Provide the [X, Y] coordinate of the cell's center where the given text is located.  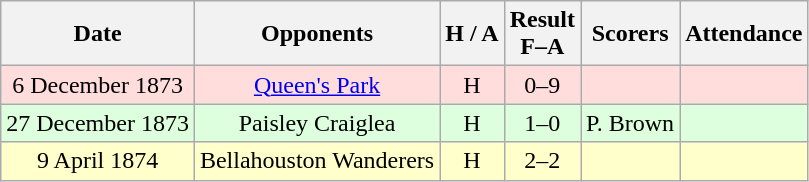
6 December 1873 [98, 85]
9 April 1874 [98, 161]
P. Brown [630, 123]
Opponents [316, 34]
1–0 [542, 123]
2–2 [542, 161]
Scorers [630, 34]
Date [98, 34]
H / A [472, 34]
Bellahouston Wanderers [316, 161]
Queen's Park [316, 85]
0–9 [542, 85]
Paisley Craiglea [316, 123]
27 December 1873 [98, 123]
Attendance [744, 34]
ResultF–A [542, 34]
